Extract the [X, Y] coordinate from the center of the cell holding the provided text.  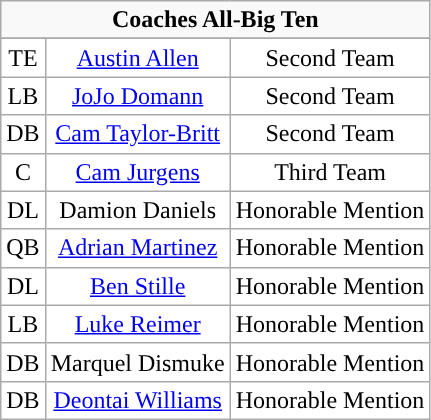
Luke Reimer [138, 324]
Deontai Williams [138, 400]
Cam Jurgens [138, 172]
C [23, 172]
Coaches All-Big Ten [216, 20]
Ben Stille [138, 286]
Marquel Dismuke [138, 362]
Adrian Martinez [138, 248]
Damion Daniels [138, 210]
JoJo Domann [138, 96]
Austin Allen [138, 58]
TE [23, 58]
Third Team [330, 172]
Cam Taylor-Britt [138, 134]
QB [23, 248]
